Return [x, y] of the center of cell containing provided text 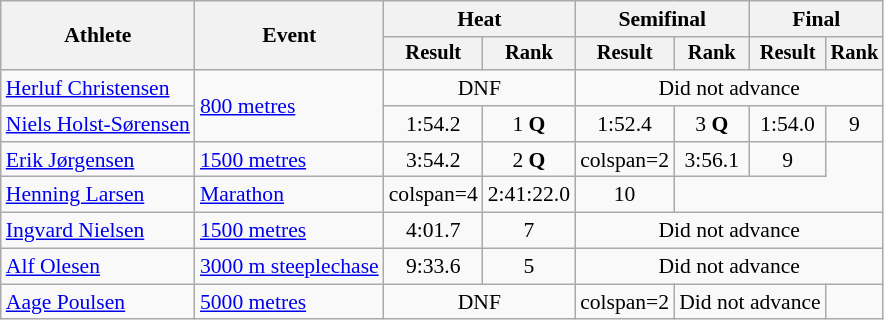
2:41:22.0 [529, 195]
4:01.7 [434, 231]
Event [290, 36]
9:33.6 [434, 267]
3:56.1 [712, 160]
Semifinal [662, 19]
3 Q [712, 124]
5000 metres [290, 302]
1:52.4 [624, 124]
Herluf Christensen [98, 88]
Ingvard Nielsen [98, 231]
2 Q [529, 160]
10 [624, 195]
1 Q [529, 124]
Athlete [98, 36]
1:54.2 [434, 124]
Erik Jørgensen [98, 160]
7 [529, 231]
Marathon [290, 195]
3:54.2 [434, 160]
Niels Holst-Sørensen [98, 124]
Aage Poulsen [98, 302]
Henning Larsen [98, 195]
Final [816, 19]
800 metres [290, 106]
3000 m steeplechase [290, 267]
5 [529, 267]
Heat [480, 19]
1:54.0 [787, 124]
Alf Olesen [98, 267]
colspan=4 [434, 195]
